Pinpoint the cell where the given text exists, returning its [x, y] midpoint coordinate. 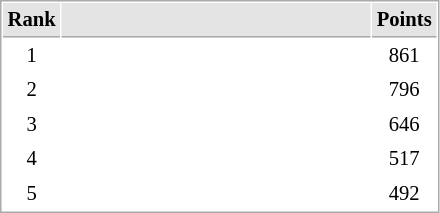
Rank [32, 20]
3 [32, 124]
Points [404, 20]
861 [404, 56]
796 [404, 90]
5 [32, 194]
2 [32, 90]
517 [404, 158]
4 [32, 158]
492 [404, 194]
646 [404, 124]
1 [32, 56]
